From the cell containing the given text, extract its center point as (X, Y) coordinate. 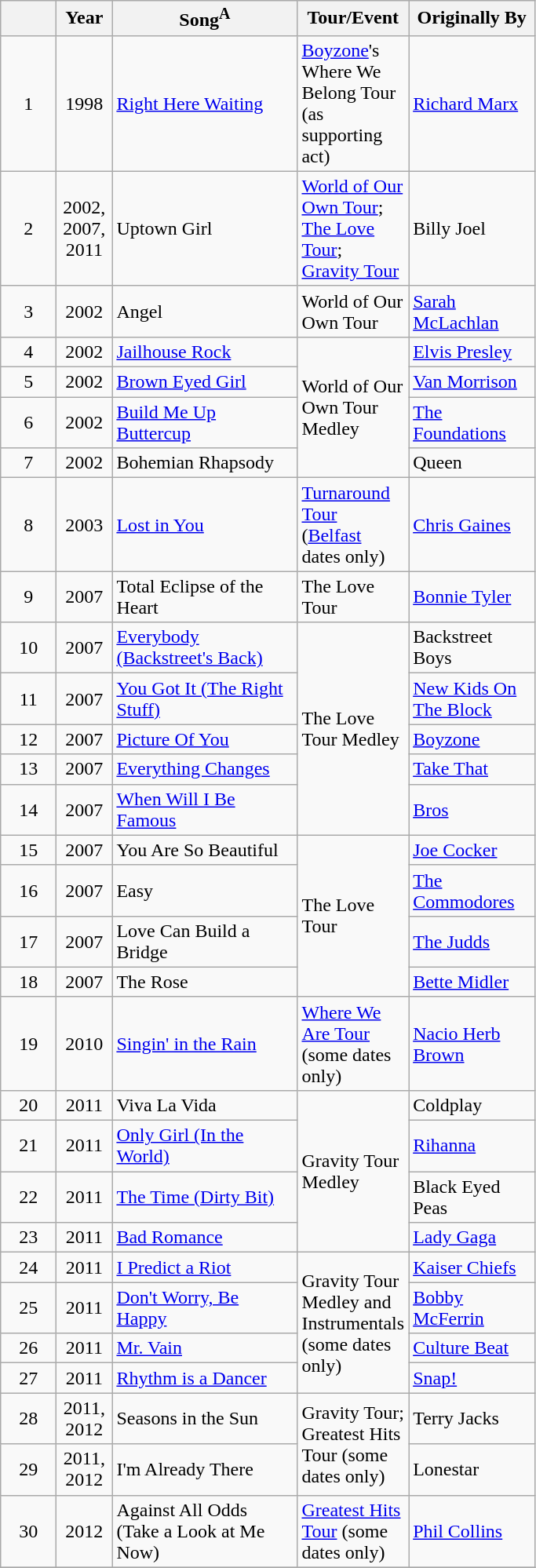
Where We Are Tour (some dates only) (353, 1044)
The Love Tour Medley (353, 728)
You Got It (The Right Stuff) (205, 698)
Rihanna (472, 1146)
9 (28, 596)
27 (28, 1378)
2012 (85, 1531)
The Rose (205, 982)
2002, 2007, 2011 (85, 228)
I'm Already There (205, 1469)
Coldplay (472, 1105)
Black Eyed Peas (472, 1198)
15 (28, 850)
The Judds (472, 942)
Elvis Presley (472, 352)
4 (28, 352)
Bros (472, 810)
Bette Midler (472, 982)
Love Can Build a Bridge (205, 942)
2 (28, 228)
Boyzone's Where We Belong Tour(as supporting act) (353, 104)
5 (28, 382)
Gravity Tour Medley (353, 1171)
Nacio Herb Brown (472, 1044)
25 (28, 1307)
1998 (85, 104)
Brown Eyed Girl (205, 382)
14 (28, 810)
7 (28, 463)
Chris Gaines (472, 524)
Turnaround Tour(Belfast dates only) (353, 524)
The Time (Dirty Bit) (205, 1198)
19 (28, 1044)
Gravity Tour Medley and Instrumentals (some dates only) (353, 1323)
Jailhouse Rock (205, 352)
29 (28, 1469)
28 (28, 1419)
Culture Beat (472, 1348)
Against All Odds (Take a Look at Me Now) (205, 1531)
Picture Of You (205, 739)
Greatest Hits Tour (some dates only) (353, 1531)
Originally By (472, 19)
12 (28, 739)
21 (28, 1146)
Only Girl (In the World) (205, 1146)
World of Our Own Tour; The Love Tour; Gravity Tour (353, 228)
3 (28, 311)
The Commodores (472, 890)
Bobby McFerrin (472, 1307)
Phil Collins (472, 1531)
Singin' in the Rain (205, 1044)
SongA (205, 19)
26 (28, 1348)
You Are So Beautiful (205, 850)
10 (28, 648)
Rhythm is a Dancer (205, 1378)
Lonestar (472, 1469)
Bad Romance (205, 1238)
18 (28, 982)
When Will I Be Famous (205, 810)
2010 (85, 1044)
2003 (85, 524)
New Kids On The Block (472, 698)
Seasons in the Sun (205, 1419)
Tour/Event (353, 19)
16 (28, 890)
Everybody (Backstreet's Back) (205, 648)
Terry Jacks (472, 1419)
Easy (205, 890)
Bonnie Tyler (472, 596)
Gravity Tour; Greatest Hits Tour (some dates only) (353, 1444)
Take That (472, 769)
6 (28, 422)
Richard Marx (472, 104)
Total Eclipse of the Heart (205, 596)
11 (28, 698)
Billy Joel (472, 228)
Angel (205, 311)
Queen (472, 463)
Joe Cocker (472, 850)
Lost in You (205, 524)
22 (28, 1198)
Kaiser Chiefs (472, 1267)
World of Our Own Tour Medley (353, 407)
Build Me Up Buttercup (205, 422)
Boyzone (472, 739)
23 (28, 1238)
1 (28, 104)
Bohemian Rhapsody (205, 463)
20 (28, 1105)
13 (28, 769)
Backstreet Boys (472, 648)
Year (85, 19)
World of Our Own Tour (353, 311)
The Foundations (472, 422)
Don't Worry, Be Happy (205, 1307)
Van Morrison (472, 382)
Everything Changes (205, 769)
Snap! (472, 1378)
Mr. Vain (205, 1348)
Right Here Waiting (205, 104)
Lady Gaga (472, 1238)
Uptown Girl (205, 228)
8 (28, 524)
Sarah McLachlan (472, 311)
Viva La Vida (205, 1105)
I Predict a Riot (205, 1267)
17 (28, 942)
30 (28, 1531)
24 (28, 1267)
